Search for the cell housing the specified text and yield its (X, Y) center coordinate. 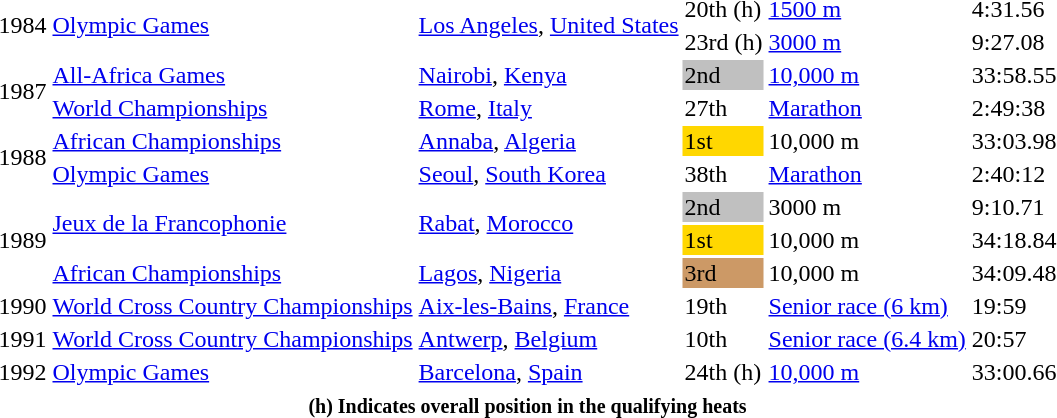
23rd (h) (724, 42)
Barcelona, Spain (548, 372)
Rabat, Morocco (548, 224)
World Championships (232, 108)
Rome, Italy (548, 108)
24th (h) (724, 372)
All-Africa Games (232, 75)
Jeux de la Francophonie (232, 224)
38th (724, 174)
27th (724, 108)
19th (724, 306)
3rd (724, 273)
Annaba, Algeria (548, 141)
Senior race (6.4 km) (867, 339)
Senior race (6 km) (867, 306)
Antwerp, Belgium (548, 339)
Nairobi, Kenya (548, 75)
10th (724, 339)
Lagos, Nigeria (548, 273)
Seoul, South Korea (548, 174)
Aix-les-Bains, France (548, 306)
